Capture the cell that displays the provided text and extract its [x, y] central coordinate. 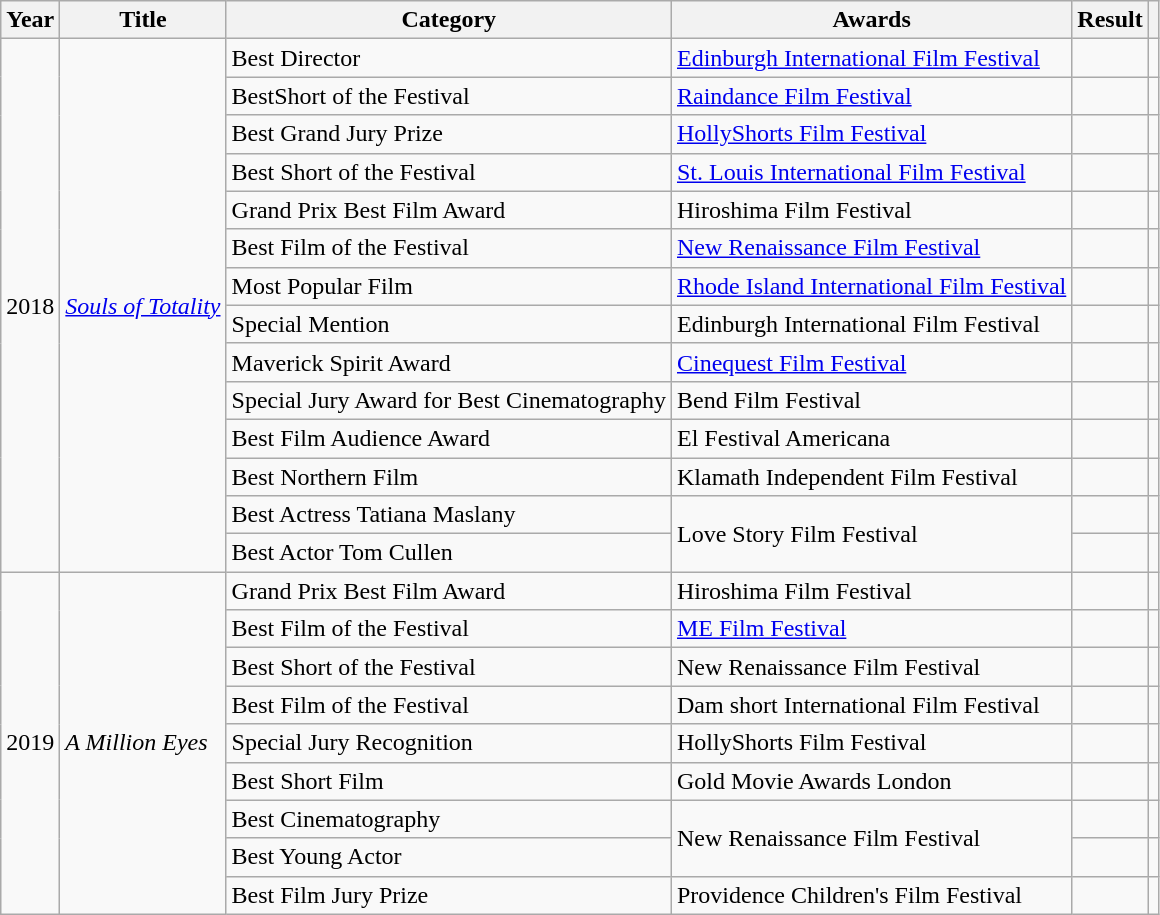
Year [30, 20]
Best Northern Film [448, 477]
Special Mention [448, 324]
2018 [30, 306]
A Million Eyes [143, 744]
Rhode Island International Film Festival [871, 286]
Special Jury Award for Best Cinematography [448, 400]
Category [448, 20]
Title [143, 20]
Gold Movie Awards London [871, 781]
Most Popular Film [448, 286]
Cinequest Film Festival [871, 362]
Maverick Spirit Award [448, 362]
ME Film Festival [871, 629]
Best Film Jury Prize [448, 895]
Klamath Independent Film Festival [871, 477]
Bend Film Festival [871, 400]
Love Story Film Festival [871, 534]
Souls of Totality [143, 306]
Best Actor Tom Cullen [448, 553]
El Festival Americana [871, 438]
Best Film Audience Award [448, 438]
Best Cinematography [448, 819]
Best Short Film [448, 781]
Result [1110, 20]
2019 [30, 744]
Raindance Film Festival [871, 96]
Providence Children's Film Festival [871, 895]
Dam short International Film Festival [871, 705]
Best Young Actor [448, 857]
St. Louis International Film Festival [871, 172]
Special Jury Recognition [448, 743]
Best Grand Jury Prize [448, 134]
Best Director [448, 58]
Best Actress Tatiana Maslany [448, 515]
BestShort of the Festival [448, 96]
Awards [871, 20]
